Output the (x, y) coordinate of the center of the cell containing the given text.  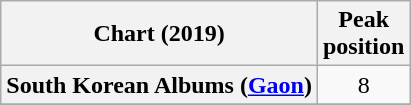
Chart (2019) (160, 34)
8 (363, 85)
South Korean Albums (Gaon) (160, 85)
Peakposition (363, 34)
